Determine the (X, Y) coordinate at the center of the cell enclosing the given text.  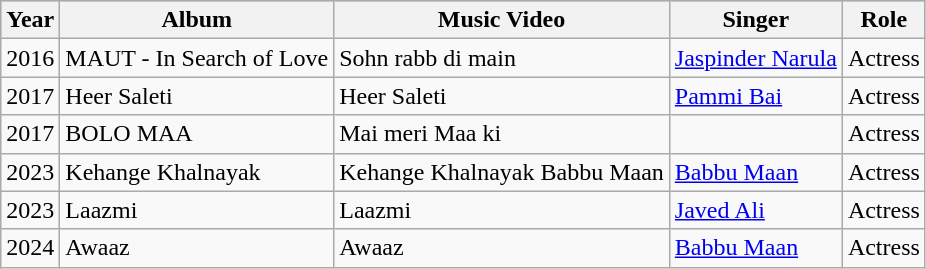
2016 (30, 58)
MAUT - In Search of Love (197, 58)
Album (197, 20)
Year (30, 20)
BOLO MAA (197, 134)
Mai meri Maa ki (502, 134)
Javed Ali (756, 210)
Pammi Bai (756, 96)
2024 (30, 248)
Role (884, 20)
Music Video (502, 20)
Sohn rabb di main (502, 58)
Jaspinder Narula (756, 58)
Kehange Khalnayak Babbu Maan (502, 172)
Singer (756, 20)
Kehange Khalnayak (197, 172)
